Pinpoint the cell where the given text exists, returning its [x, y] midpoint coordinate. 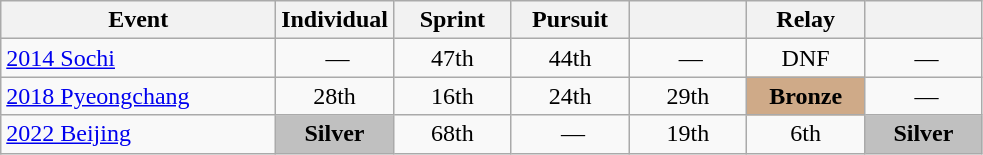
6th [806, 134]
47th [452, 58]
24th [570, 96]
2022 Beijing [138, 134]
Event [138, 20]
19th [688, 134]
Sprint [452, 20]
44th [570, 58]
Relay [806, 20]
28th [335, 96]
2018 Pyeongchang [138, 96]
Bronze [806, 96]
29th [688, 96]
Individual [335, 20]
DNF [806, 58]
Pursuit [570, 20]
2014 Sochi [138, 58]
68th [452, 134]
16th [452, 96]
